Determine the [x, y] coordinate at the center of the cell enclosing the given text.  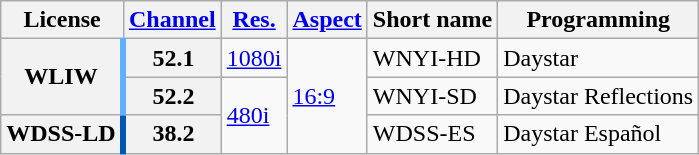
1080i [254, 58]
38.2 [172, 134]
WNYI-SD [432, 96]
WDSS-ES [432, 134]
16:9 [327, 96]
52.2 [172, 96]
Daystar [598, 58]
WNYI-HD [432, 58]
Aspect [327, 20]
WLIW [62, 77]
Daystar Reflections [598, 96]
Short name [432, 20]
WDSS-LD [62, 134]
Channel [172, 20]
Res. [254, 20]
License [62, 20]
Programming [598, 20]
480i [254, 115]
Daystar Español [598, 134]
52.1 [172, 58]
